Pinpoint the cell where the given text exists, returning its (x, y) midpoint coordinate. 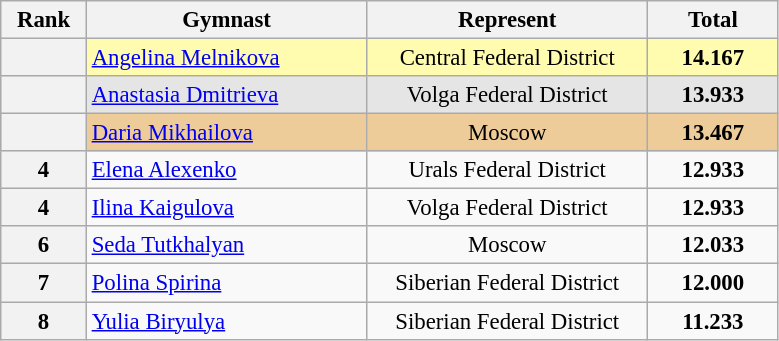
Rank (44, 20)
Polina Spirina (226, 283)
Daria Mikhailova (226, 133)
13.933 (714, 95)
Anastasia Dmitrieva (226, 95)
Central Federal District (508, 58)
14.167 (714, 58)
Urals Federal District (508, 170)
Total (714, 20)
Angelina Melnikova (226, 58)
Elena Alexenko (226, 170)
6 (44, 245)
Yulia Biryulya (226, 321)
13.467 (714, 133)
Represent (508, 20)
12.000 (714, 283)
Seda Tutkhalyan (226, 245)
11.233 (714, 321)
12.033 (714, 245)
7 (44, 283)
Gymnast (226, 20)
Ilina Kaigulova (226, 208)
8 (44, 321)
